From the cell containing the given text, extract its center point as [x, y] coordinate. 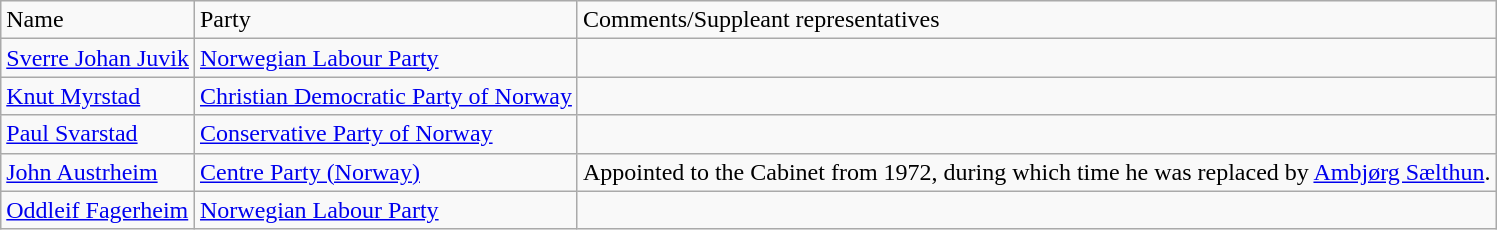
Christian Democratic Party of Norway [386, 96]
Knut Myrstad [98, 96]
Name [98, 20]
Party [386, 20]
Conservative Party of Norway [386, 134]
Appointed to the Cabinet from 1972, during which time he was replaced by Ambjørg Sælthun. [1036, 172]
Centre Party (Norway) [386, 172]
Sverre Johan Juvik [98, 58]
Oddleif Fagerheim [98, 210]
John Austrheim [98, 172]
Paul Svarstad [98, 134]
Comments/Suppleant representatives [1036, 20]
